From the cell containing the given text, extract its center point as (X, Y) coordinate. 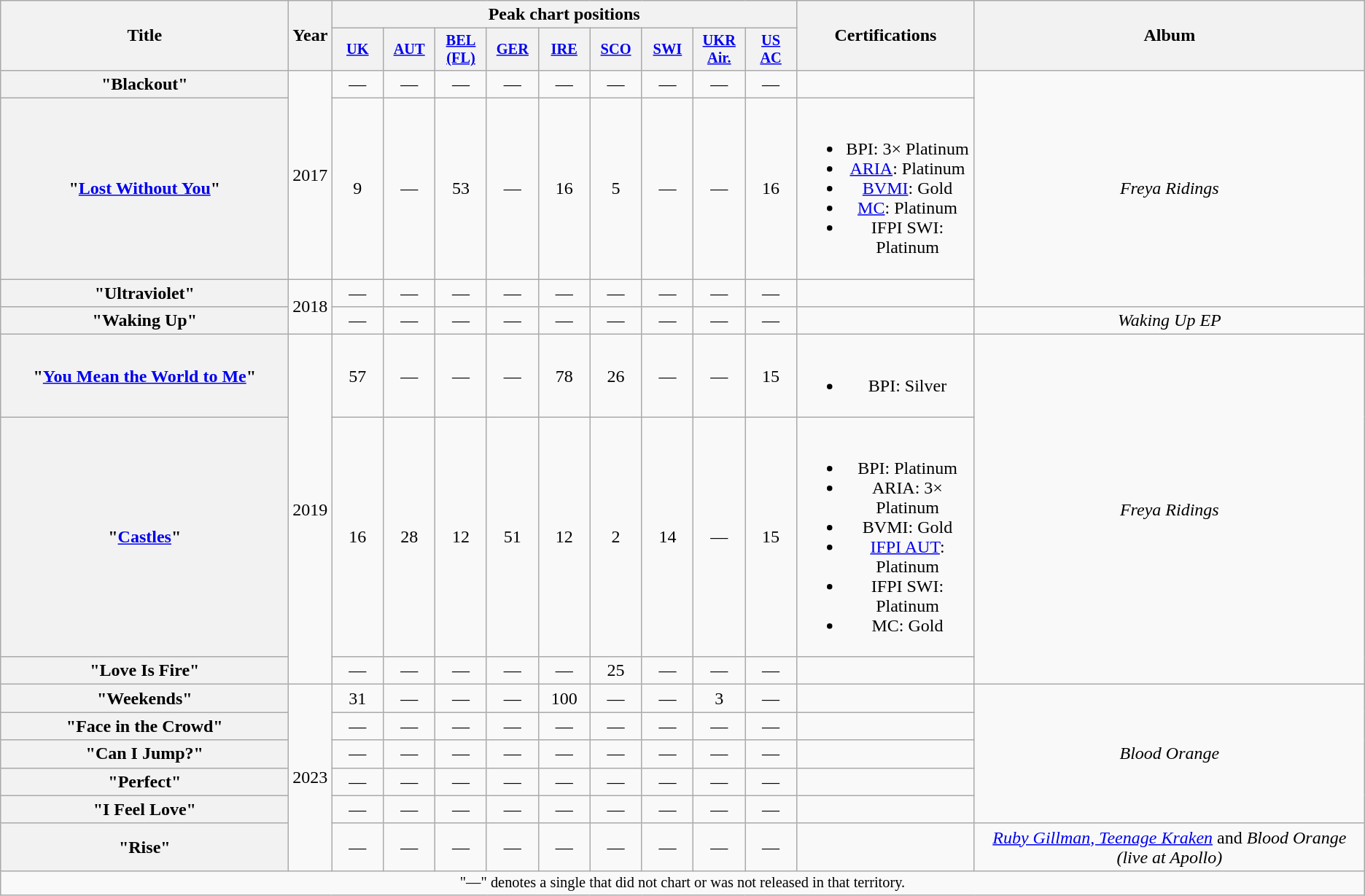
BEL(FL) (461, 50)
"You Mean the World to Me" (144, 376)
Certifications (886, 36)
SCO (615, 50)
31 (357, 698)
26 (615, 376)
AUT (410, 50)
"Castles" (144, 537)
"Love Is Fire" (144, 671)
"Blackout" (144, 84)
Blood Orange (1170, 754)
53 (461, 189)
9 (357, 189)
GER (512, 50)
2019 (311, 510)
100 (564, 698)
"Face in the Crowd" (144, 726)
"Can I Jump?" (144, 754)
Year (311, 36)
BPI: 3× PlatinumARIA: PlatinumBVMI: GoldMC: PlatinumIFPI SWI: Platinum (886, 189)
Title (144, 36)
3 (719, 698)
"Rise" (144, 847)
"I Feel Love" (144, 809)
2023 (311, 777)
14 (668, 537)
51 (512, 537)
Waking Up EP (1170, 321)
Ruby Gillman, Teenage Kraken and Blood Orange (live at Apollo) (1170, 847)
"—" denotes a single that did not chart or was not released in that territory. (682, 883)
USAC (771, 50)
2018 (311, 307)
UK (357, 50)
2 (615, 537)
BPI: PlatinumARIA: 3× PlatinumBVMI: GoldIFPI AUT: PlatinumIFPI SWI: PlatinumMC: Gold (886, 537)
"Waking Up" (144, 321)
SWI (668, 50)
"Perfect" (144, 782)
2017 (311, 174)
UKRAir. (719, 50)
IRE (564, 50)
28 (410, 537)
BPI: Silver (886, 376)
"Ultraviolet" (144, 293)
"Lost Without You" (144, 189)
57 (357, 376)
78 (564, 376)
"Weekends" (144, 698)
25 (615, 671)
5 (615, 189)
Album (1170, 36)
Peak chart positions (564, 15)
